Search for the cell housing the specified text and yield its [x, y] center coordinate. 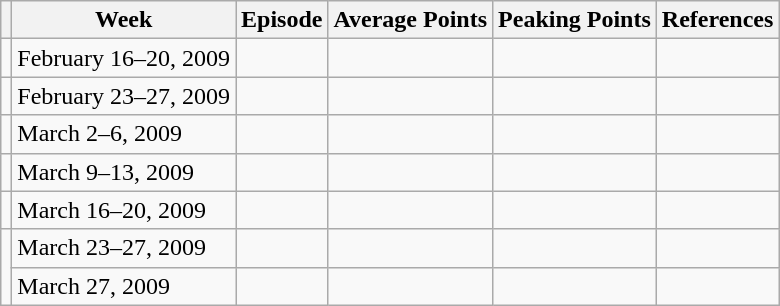
February 23–27, 2009 [124, 96]
March 23–27, 2009 [124, 248]
Episode [282, 20]
March 2–6, 2009 [124, 134]
Week [124, 20]
Average Points [410, 20]
March 16–20, 2009 [124, 210]
February 16–20, 2009 [124, 58]
March 27, 2009 [124, 286]
References [718, 20]
March 9–13, 2009 [124, 172]
Peaking Points [575, 20]
